Capture the cell that displays the provided text and extract its [x, y] central coordinate. 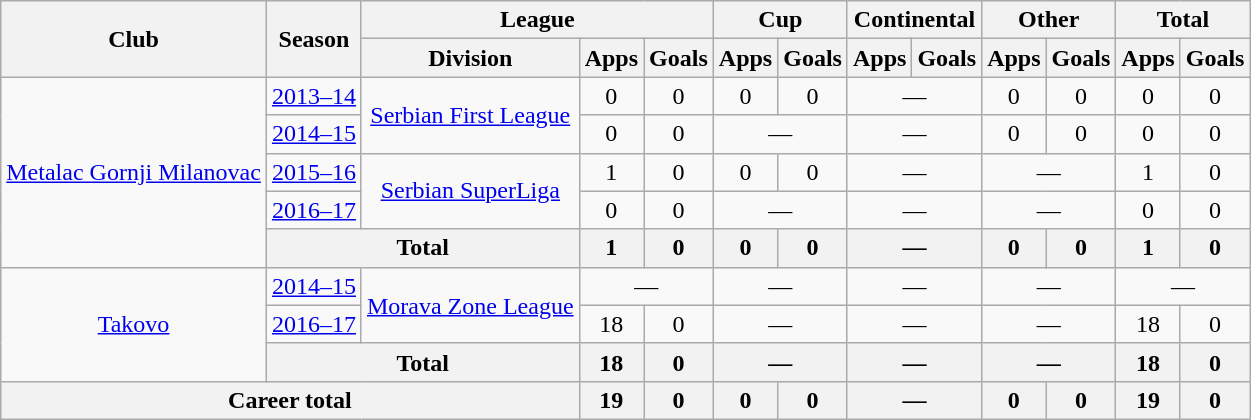
Metalac Gornji Milanovac [134, 172]
Club [134, 39]
Morava Zone League [470, 305]
Division [470, 58]
League [537, 20]
Continental [914, 20]
Cup [780, 20]
2013–14 [314, 96]
Takovo [134, 324]
Serbian First League [470, 115]
2015–16 [314, 172]
Other [1049, 20]
Career total [290, 400]
Season [314, 39]
Serbian SuperLiga [470, 191]
